Output the [x, y] coordinate of the center of the cell containing the given text.  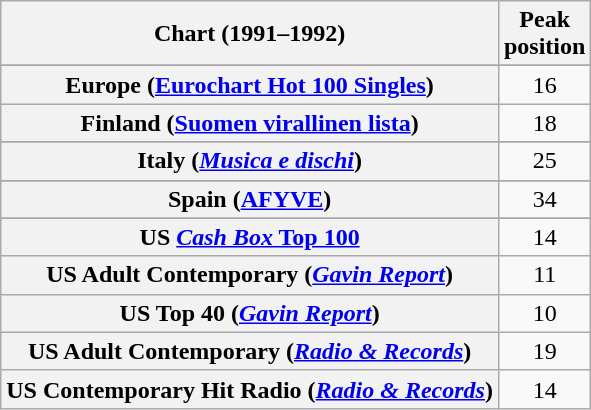
US Contemporary Hit Radio (Radio & Records) [250, 389]
19 [544, 351]
Europe (Eurochart Hot 100 Singles) [250, 85]
16 [544, 85]
34 [544, 199]
11 [544, 275]
Italy (Musica e dischi) [250, 161]
US Adult Contemporary (Radio & Records) [250, 351]
US Top 40 (Gavin Report) [250, 313]
US Cash Box Top 100 [250, 237]
18 [544, 123]
10 [544, 313]
Finland (Suomen virallinen lista) [250, 123]
Peakposition [544, 34]
Spain (AFYVE) [250, 199]
Chart (1991–1992) [250, 34]
US Adult Contemporary (Gavin Report) [250, 275]
25 [544, 161]
